Pinpoint the cell where the given text exists, returning its [x, y] midpoint coordinate. 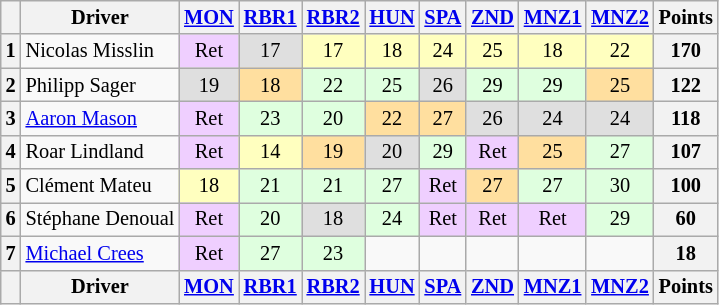
Michael Crees [100, 253]
Philipp Sager [100, 85]
60 [686, 219]
107 [686, 152]
122 [686, 85]
6 [11, 219]
Stéphane Denoual [100, 219]
4 [11, 152]
Clément Mateu [100, 186]
2 [11, 85]
118 [686, 118]
14 [270, 152]
3 [11, 118]
5 [11, 186]
170 [686, 51]
1 [11, 51]
Aaron Mason [100, 118]
7 [11, 253]
Nicolas Misslin [100, 51]
100 [686, 186]
Roar Lindland [100, 152]
30 [620, 186]
